Search for the cell housing the specified text and yield its (X, Y) center coordinate. 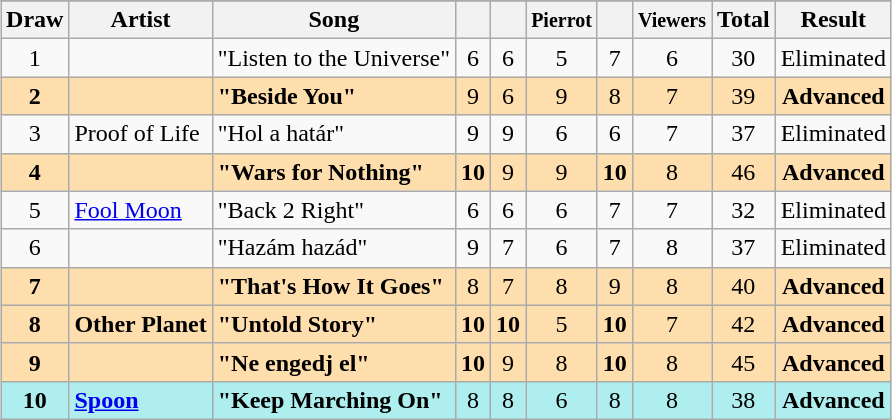
Song (334, 20)
39 (744, 96)
46 (744, 172)
"Keep Marching On" (334, 400)
42 (744, 324)
Total (744, 20)
"Beside You" (334, 96)
38 (744, 400)
Viewers (672, 20)
"That's How It Goes" (334, 286)
Artist (140, 20)
Proof of Life (140, 134)
"Wars for Nothing" (334, 172)
2 (35, 96)
Other Planet (140, 324)
"Listen to the Universe" (334, 58)
Draw (35, 20)
4 (35, 172)
45 (744, 362)
1 (35, 58)
"Hol a határ" (334, 134)
Fool Moon (140, 210)
"Ne engedj el" (334, 362)
Result (833, 20)
"Hazám hazád" (334, 248)
3 (35, 134)
"Untold Story" (334, 324)
"Back 2 Right" (334, 210)
40 (744, 286)
Pierrot (562, 20)
30 (744, 58)
Spoon (140, 400)
32 (744, 210)
